Capture the cell that displays the provided text and extract its [X, Y] central coordinate. 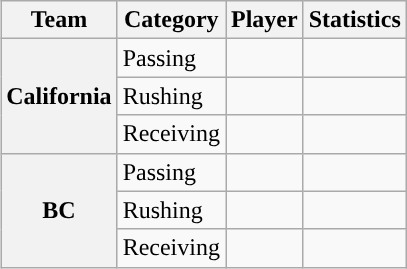
Team [59, 20]
Player [265, 20]
California [59, 96]
Statistics [354, 20]
BC [59, 210]
Category [171, 20]
